Extract the (x, y) coordinate from the center of the cell holding the provided text.  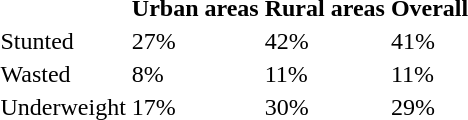
8% (195, 74)
42% (324, 41)
27% (195, 41)
11% (324, 74)
